Detect which cell encompasses the target text, then output its [x, y] center coordinate. 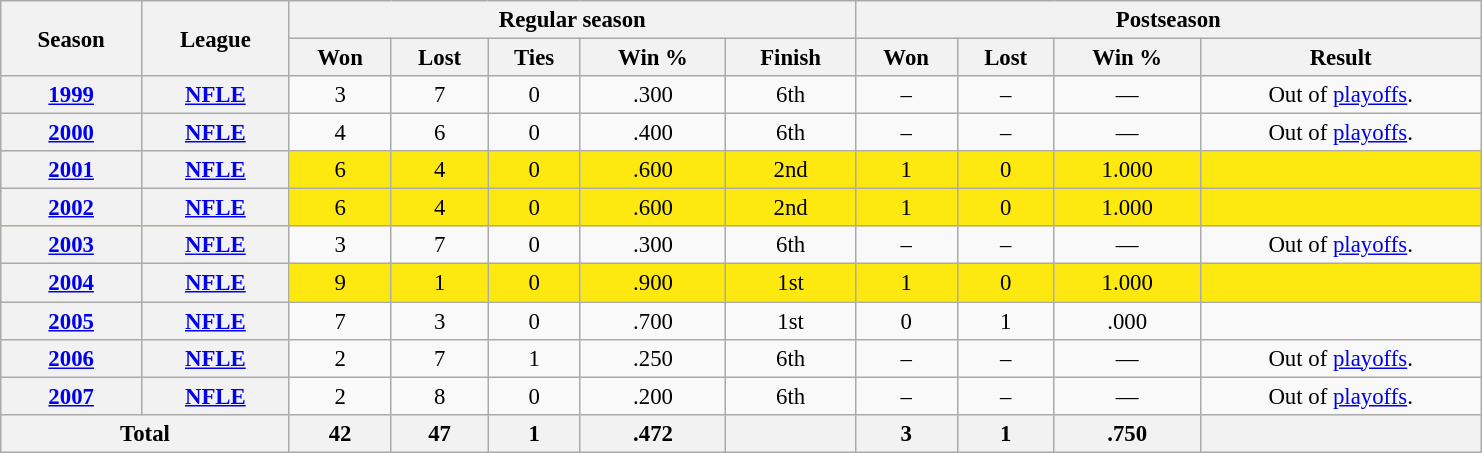
Postseason [1168, 20]
.200 [653, 396]
Finish [790, 58]
.750 [1127, 433]
2007 [72, 396]
2005 [72, 321]
Season [72, 38]
2003 [72, 245]
1999 [72, 95]
Result [1340, 58]
.000 [1127, 321]
Total [145, 433]
Ties [534, 58]
9 [340, 283]
Regular season [572, 20]
.900 [653, 283]
.250 [653, 358]
47 [440, 433]
2002 [72, 208]
League [216, 38]
2006 [72, 358]
8 [440, 396]
.472 [653, 433]
.400 [653, 133]
42 [340, 433]
.700 [653, 321]
2001 [72, 170]
2000 [72, 133]
2004 [72, 283]
